Return [x, y] of the center of cell containing provided text 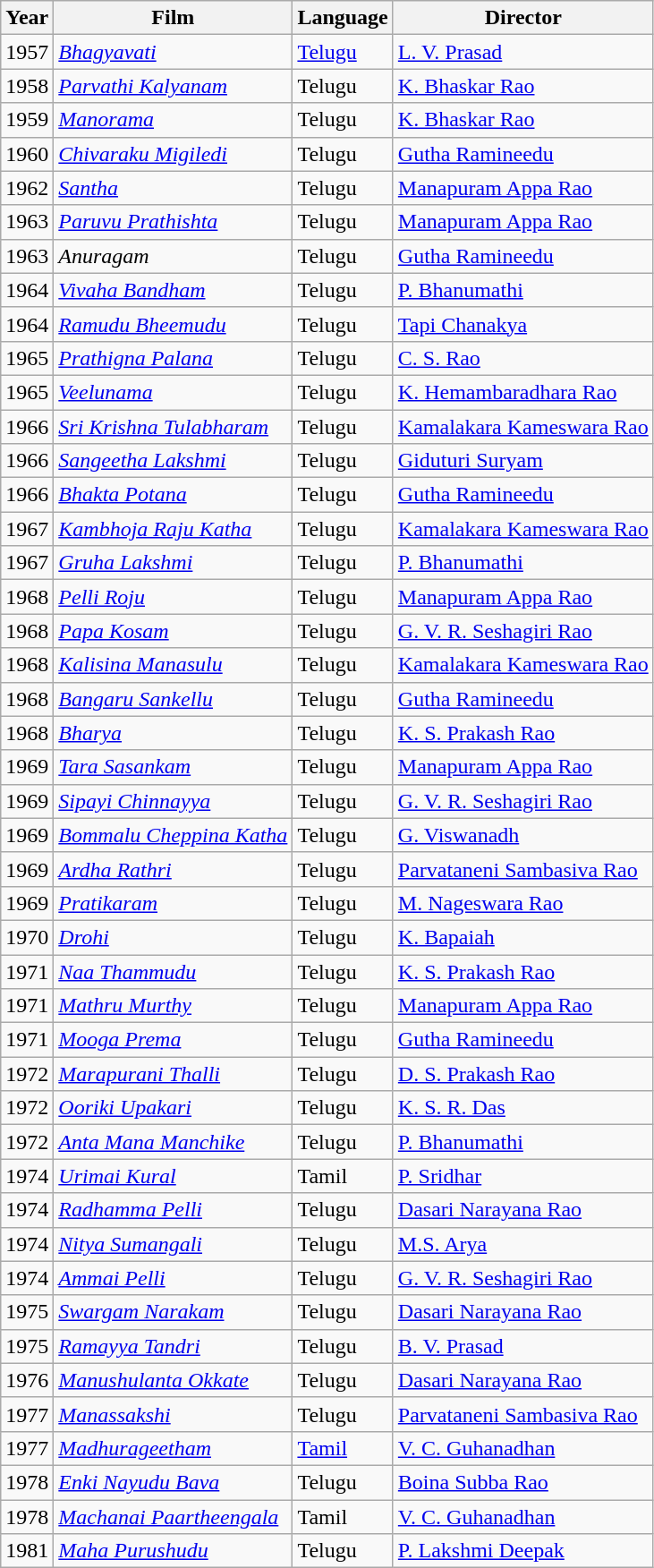
Urimai Kural [174, 1176]
1957 [27, 52]
Anuragam [174, 256]
K. S. R. Das [522, 1108]
Ramudu Bheemudu [174, 324]
Bangaru Sankellu [174, 699]
Madhurageetham [174, 1448]
Manushulanta Okkate [174, 1380]
Year [27, 18]
Naa Thammudu [174, 971]
G. Viswanadh [522, 835]
Drohi [174, 937]
Mooga Prema [174, 1040]
Sri Krishna Tulabharam [174, 427]
Paruvu Prathishta [174, 222]
Kalisina Manasulu [174, 665]
Manassakshi [174, 1414]
Ooriki Upakari [174, 1108]
P. Sridhar [522, 1176]
Veelunama [174, 392]
Santha [174, 188]
Tapi Chanakya [522, 324]
Prathigna Palana [174, 358]
Papa Kosam [174, 631]
Ramayya Tandri [174, 1346]
K. Hemambaradhara Rao [522, 392]
Swargam Narakam [174, 1312]
Bhakta Potana [174, 495]
Radhamma Pelli [174, 1210]
Tara Sasankam [174, 767]
M.S. Arya [522, 1244]
Kambhoja Raju Katha [174, 529]
C. S. Rao [522, 358]
Film [174, 18]
Vivaha Bandham [174, 290]
1976 [27, 1380]
Sipayi Chinnayya [174, 801]
Marapurani Thalli [174, 1074]
D. S. Prakash Rao [522, 1074]
B. V. Prasad [522, 1346]
K. Bapaiah [522, 937]
Parvathi Kalyanam [174, 86]
Ardha Rathri [174, 869]
P. Lakshmi Deepak [522, 1551]
L. V. Prasad [522, 52]
Enki Nayudu Bava [174, 1482]
1958 [27, 86]
Giduturi Suryam [522, 461]
Pratikaram [174, 903]
Chivaraku Migiledi [174, 154]
Maha Purushudu [174, 1551]
Bommalu Cheppina Katha [174, 835]
M. Nageswara Rao [522, 903]
Director [522, 18]
Gruha Lakshmi [174, 563]
Anta Mana Manchike [174, 1142]
1959 [27, 120]
Bharya [174, 733]
Nitya Sumangali [174, 1244]
Mathru Murthy [174, 1006]
1962 [27, 188]
Machanai Paartheengala [174, 1517]
Pelli Roju [174, 597]
1981 [27, 1551]
Manorama [174, 120]
Ammai Pelli [174, 1278]
Boina Subba Rao [522, 1482]
Sangeetha Lakshmi [174, 461]
Bhagyavati [174, 52]
1960 [27, 154]
Language [343, 18]
1970 [27, 937]
